Provide the [x, y] coordinate of the cell's center where the given text is located.  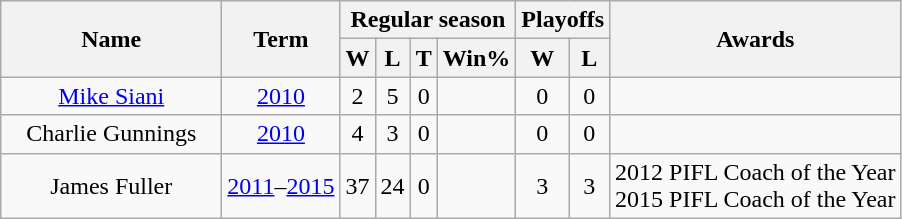
2011–2015 [281, 186]
Mike Siani [112, 96]
Name [112, 39]
Playoffs [563, 20]
Win% [476, 58]
Regular season [428, 20]
T [424, 58]
2012 PIFL Coach of the Year2015 PIFL Coach of the Year [756, 186]
37 [358, 186]
Term [281, 39]
James Fuller [112, 186]
5 [392, 96]
4 [358, 134]
2 [358, 96]
24 [392, 186]
Awards [756, 39]
Charlie Gunnings [112, 134]
